Identify which cell holds the provided text, then report its [X, Y] central coordinate. 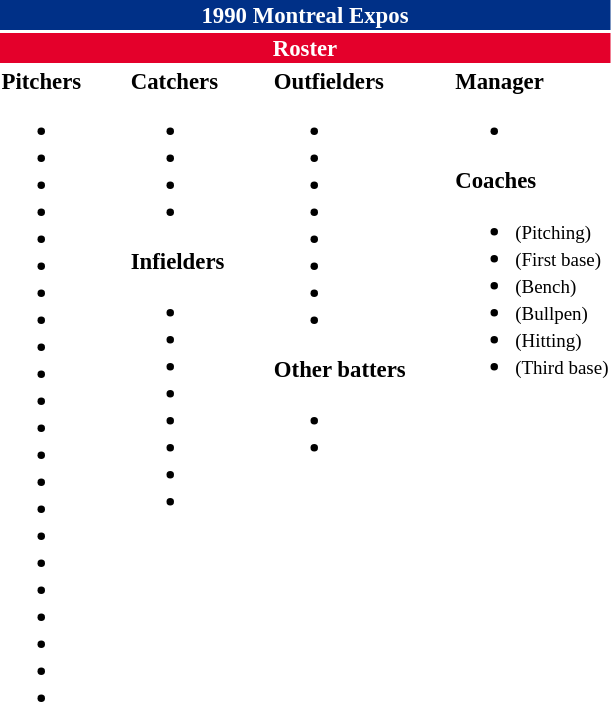
Roster [305, 48]
1990 Montreal Expos [305, 15]
